Search for the cell housing the specified text and yield its (x, y) center coordinate. 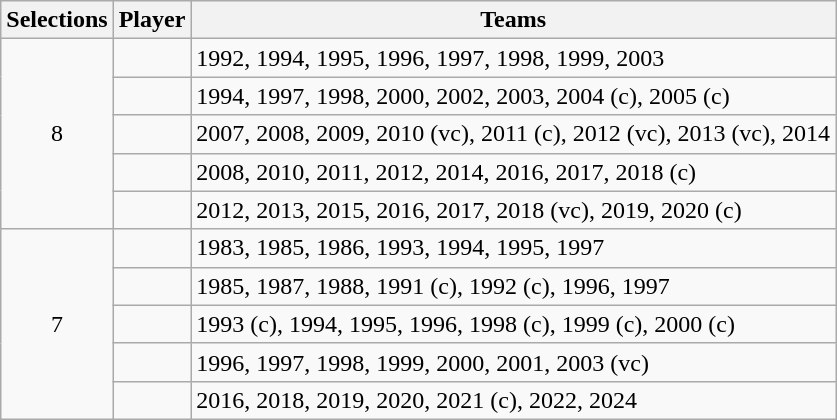
1992, 1994, 1995, 1996, 1997, 1998, 1999, 2003 (514, 58)
2007, 2008, 2009, 2010 (vc), 2011 (c), 2012 (vc), 2013 (vc), 2014 (514, 134)
Selections (57, 20)
2016, 2018, 2019, 2020, 2021 (c), 2022, 2024 (514, 400)
8 (57, 134)
1983, 1985, 1986, 1993, 1994, 1995, 1997 (514, 248)
Teams (514, 20)
1993 (c), 1994, 1995, 1996, 1998 (c), 1999 (c), 2000 (c) (514, 324)
2012, 2013, 2015, 2016, 2017, 2018 (vc), 2019, 2020 (c) (514, 210)
1985, 1987, 1988, 1991 (c), 1992 (c), 1996, 1997 (514, 286)
2008, 2010, 2011, 2012, 2014, 2016, 2017, 2018 (c) (514, 172)
1994, 1997, 1998, 2000, 2002, 2003, 2004 (c), 2005 (c) (514, 96)
Player (152, 20)
7 (57, 324)
1996, 1997, 1998, 1999, 2000, 2001, 2003 (vc) (514, 362)
